Determine the (x, y) coordinate at the center of the cell enclosing the given text.  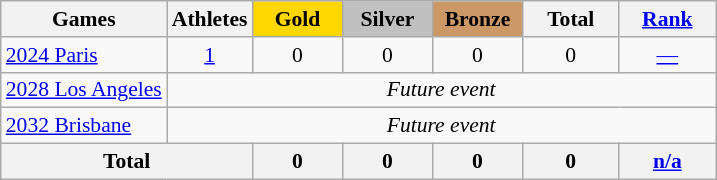
n/a (668, 162)
Bronze (477, 19)
Games (84, 19)
2028 Los Angeles (84, 90)
2024 Paris (84, 55)
1 (210, 55)
— (668, 55)
2032 Brisbane (84, 126)
Silver (387, 19)
Rank (668, 19)
Athletes (210, 19)
Gold (297, 19)
